Scan for the cell matching the given text and deliver its [X, Y] coordinate at center. 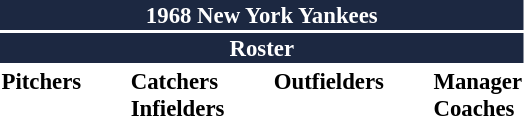
Roster [262, 48]
1968 New York Yankees [262, 15]
